Pinpoint the cell where the given text exists, returning its (x, y) midpoint coordinate. 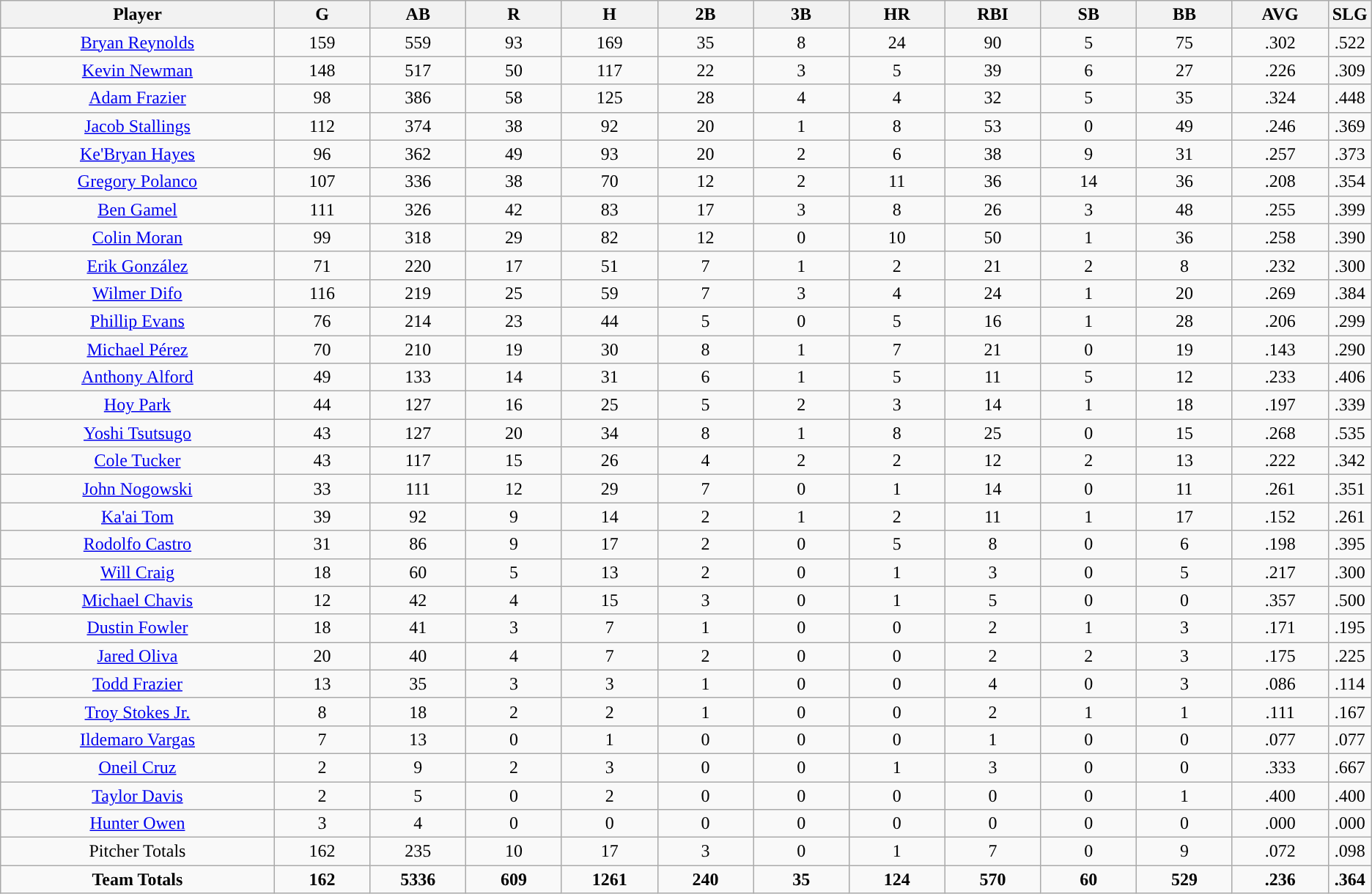
.384 (1350, 293)
.357 (1280, 600)
318 (418, 237)
133 (418, 377)
.152 (1280, 517)
Troy Stokes Jr. (138, 712)
159 (322, 43)
Bryan Reynolds (138, 43)
Will Craig (138, 572)
.233 (1280, 377)
76 (322, 321)
99 (322, 237)
23 (514, 321)
.195 (1350, 628)
.364 (1350, 879)
83 (610, 210)
235 (418, 851)
.143 (1280, 350)
Kevin Newman (138, 70)
HR (897, 15)
Anthony Alford (138, 377)
.257 (1280, 154)
71 (322, 265)
.232 (1280, 265)
Michael Chavis (138, 600)
3B (802, 15)
.339 (1350, 405)
570 (992, 879)
1261 (610, 879)
.299 (1350, 321)
112 (322, 126)
.406 (1350, 377)
.390 (1350, 237)
Erik González (138, 265)
125 (610, 98)
SB (1089, 15)
59 (610, 293)
AB (418, 15)
51 (610, 265)
Adam Frazier (138, 98)
5336 (418, 879)
75 (1184, 43)
98 (322, 98)
John Nogowski (138, 489)
R (514, 15)
AVG (1280, 15)
.222 (1280, 461)
Cole Tucker (138, 461)
.269 (1280, 293)
.369 (1350, 126)
214 (418, 321)
124 (897, 879)
58 (514, 98)
326 (418, 210)
.114 (1350, 684)
G (322, 15)
.500 (1350, 600)
Rodolfo Castro (138, 544)
RBI (992, 15)
.535 (1350, 433)
.111 (1280, 712)
82 (610, 237)
148 (322, 70)
.324 (1280, 98)
609 (514, 879)
517 (418, 70)
.217 (1280, 572)
Jacob Stallings (138, 126)
.302 (1280, 43)
Jared Oliva (138, 656)
362 (418, 154)
48 (1184, 210)
41 (418, 628)
Yoshi Tsutsugo (138, 433)
.354 (1350, 182)
169 (610, 43)
96 (322, 154)
.268 (1280, 433)
Hunter Owen (138, 824)
529 (1184, 879)
219 (418, 293)
559 (418, 43)
90 (992, 43)
.098 (1350, 851)
.167 (1350, 712)
H (610, 15)
Phillip Evans (138, 321)
34 (610, 433)
SLG (1350, 15)
40 (418, 656)
2B (705, 15)
Ka'ai Tom (138, 517)
86 (418, 544)
.246 (1280, 126)
Taylor Davis (138, 795)
.333 (1280, 767)
22 (705, 70)
.258 (1280, 237)
Ildemaro Vargas (138, 739)
Ben Gamel (138, 210)
.226 (1280, 70)
.175 (1280, 656)
BB (1184, 15)
Ke'Bryan Hayes (138, 154)
Michael Pérez (138, 350)
33 (322, 489)
.072 (1280, 851)
.086 (1280, 684)
.373 (1350, 154)
32 (992, 98)
Pitcher Totals (138, 851)
.197 (1280, 405)
.522 (1350, 43)
.399 (1350, 210)
.171 (1280, 628)
386 (418, 98)
.255 (1280, 210)
107 (322, 182)
27 (1184, 70)
.667 (1350, 767)
.395 (1350, 544)
116 (322, 293)
Gregory Polanco (138, 182)
336 (418, 182)
Colin Moran (138, 237)
Player (138, 15)
.206 (1280, 321)
.448 (1350, 98)
Wilmer Difo (138, 293)
Todd Frazier (138, 684)
.351 (1350, 489)
Team Totals (138, 879)
Hoy Park (138, 405)
30 (610, 350)
Oneil Cruz (138, 767)
.290 (1350, 350)
.236 (1280, 879)
.198 (1280, 544)
.208 (1280, 182)
220 (418, 265)
210 (418, 350)
374 (418, 126)
.225 (1350, 656)
Dustin Fowler (138, 628)
.342 (1350, 461)
53 (992, 126)
240 (705, 879)
.309 (1350, 70)
